Identify which cell holds the provided text, then report its [X, Y] central coordinate. 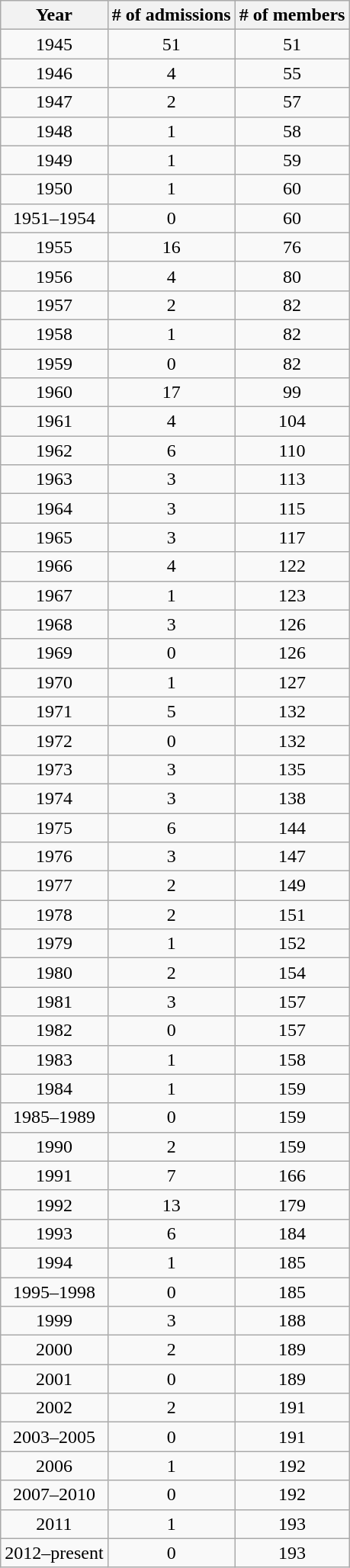
1976 [54, 857]
1992 [54, 1204]
5 [171, 711]
2011 [54, 1524]
1957 [54, 305]
1973 [54, 769]
1955 [54, 247]
1950 [54, 189]
7 [171, 1175]
154 [292, 973]
1983 [54, 1060]
1999 [54, 1321]
1970 [54, 682]
1991 [54, 1175]
76 [292, 247]
2006 [54, 1466]
188 [292, 1321]
80 [292, 276]
1995–1998 [54, 1292]
1960 [54, 393]
2001 [54, 1379]
1946 [54, 73]
1979 [54, 944]
1993 [54, 1233]
1963 [54, 479]
1978 [54, 915]
127 [292, 682]
158 [292, 1060]
1994 [54, 1262]
1961 [54, 422]
# of members [292, 15]
144 [292, 827]
1977 [54, 886]
55 [292, 73]
123 [292, 595]
58 [292, 131]
1968 [54, 624]
110 [292, 451]
1949 [54, 160]
1959 [54, 364]
1965 [54, 537]
1974 [54, 798]
1984 [54, 1089]
151 [292, 915]
1971 [54, 711]
1972 [54, 740]
1962 [54, 451]
2012–present [54, 1553]
1956 [54, 276]
# of admissions [171, 15]
104 [292, 422]
2000 [54, 1350]
1980 [54, 973]
57 [292, 102]
1948 [54, 131]
2002 [54, 1408]
1967 [54, 595]
1947 [54, 102]
122 [292, 566]
2003–2005 [54, 1437]
135 [292, 769]
149 [292, 886]
1964 [54, 508]
113 [292, 479]
1958 [54, 334]
115 [292, 508]
1969 [54, 653]
59 [292, 160]
1985–1989 [54, 1117]
2007–2010 [54, 1495]
117 [292, 537]
138 [292, 798]
179 [292, 1204]
184 [292, 1233]
1945 [54, 44]
Year [54, 15]
1966 [54, 566]
1975 [54, 827]
99 [292, 393]
13 [171, 1204]
1981 [54, 1002]
147 [292, 857]
16 [171, 247]
1951–1954 [54, 218]
1982 [54, 1031]
17 [171, 393]
152 [292, 944]
1990 [54, 1146]
166 [292, 1175]
